Find where the given text appears and provide that cell's center as (X, Y) coordinate. 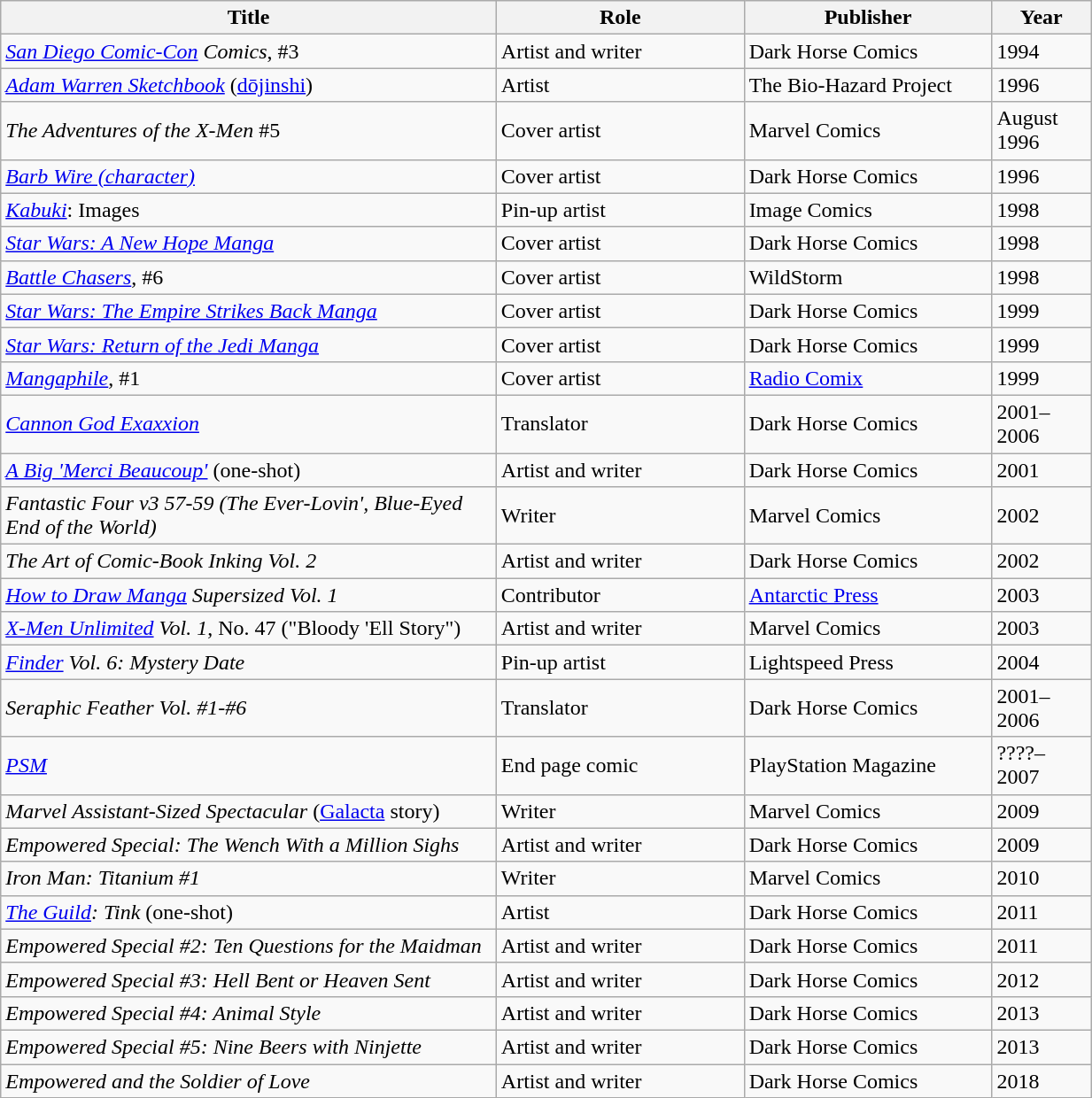
Seraphic Feather Vol. #1-#6 (249, 708)
Cannon God Exaxxion (249, 423)
Image Comics (868, 210)
A Big 'Merci Beaucoup' (one-shot) (249, 470)
Kabuki: Images (249, 210)
The Art of Comic-Book Inking Vol. 2 (249, 561)
Empowered Special #2: Ten Questions for the Maidman (249, 946)
Lightspeed Press (868, 662)
August 1996 (1042, 131)
2018 (1042, 1081)
Star Wars: The Empire Strikes Back Manga (249, 311)
Fantastic Four v3 57-59 (The Ever-Lovin', Blue-Eyed End of the World) (249, 515)
Star Wars: A New Hope Manga (249, 244)
San Diego Comic-Con Comics, #3 (249, 51)
The Guild: Tink (one-shot) (249, 912)
2001 (1042, 470)
Mangaphile, #1 (249, 378)
Star Wars: Return of the Jedi Manga (249, 344)
Role (620, 18)
Battle Chasers, #6 (249, 277)
Empowered and the Soldier of Love (249, 1081)
X-Men Unlimited Vol. 1, No. 47 ("Bloody 'Ell Story") (249, 629)
Iron Man: Titanium #1 (249, 878)
Empowered Special #3: Hell Bent or Heaven Sent (249, 979)
Marvel Assistant-Sized Spectacular (Galacta story) (249, 811)
WildStorm (868, 277)
1994 (1042, 51)
Finder Vol. 6: Mystery Date (249, 662)
Barb Wire (character) (249, 176)
How to Draw Manga Supersized Vol. 1 (249, 595)
Title (249, 18)
Empowered Special #5: Nine Beers with Ninjette (249, 1047)
Empowered Special #4: Animal Style (249, 1013)
2004 (1042, 662)
Contributor (620, 595)
Radio Comix (868, 378)
2012 (1042, 979)
Empowered Special: The Wench With a Million Sighs (249, 845)
Publisher (868, 18)
????–2007 (1042, 765)
PlayStation Magazine (868, 765)
The Adventures of the X-Men #5 (249, 131)
Adam Warren Sketchbook (dōjinshi) (249, 85)
PSM (249, 765)
Antarctic Press (868, 595)
The Bio-Hazard Project (868, 85)
End page comic (620, 765)
2010 (1042, 878)
Year (1042, 18)
